Return [X, Y] of the center of cell containing provided text 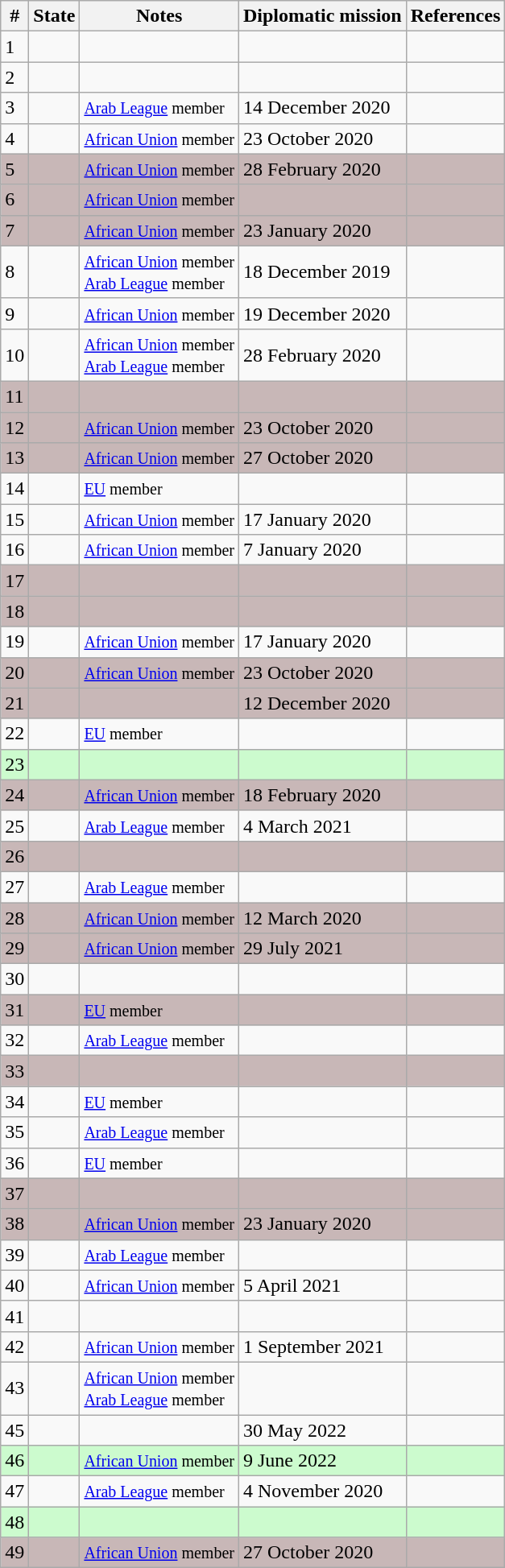
49 [14, 1553]
20 [14, 672]
1 September 2021 [322, 1347]
18 December 2019 [322, 272]
36 [14, 1163]
References [456, 16]
13 [14, 458]
45 [14, 1429]
15 [14, 519]
18 [14, 611]
26 [14, 856]
25 [14, 825]
33 [14, 1071]
5 April 2021 [322, 1285]
43 [14, 1388]
10 [14, 354]
29 July 2021 [322, 949]
30 [14, 979]
37 [14, 1194]
47 [14, 1491]
# [14, 16]
31 [14, 1010]
27 [14, 887]
30 May 2022 [322, 1429]
48 [14, 1522]
Diplomatic mission [322, 16]
12 December 2020 [322, 703]
22 [14, 734]
46 [14, 1461]
16 [14, 550]
1 [14, 47]
18 February 2020 [322, 795]
7 January 2020 [322, 550]
29 [14, 949]
42 [14, 1347]
Notes [159, 16]
24 [14, 795]
7 [14, 230]
12 [14, 428]
40 [14, 1285]
2 [14, 77]
32 [14, 1041]
41 [14, 1316]
17 [14, 581]
12 March 2020 [322, 917]
38 [14, 1224]
19 [14, 642]
6 [14, 200]
8 [14, 272]
14 December 2020 [322, 108]
35 [14, 1132]
5 [14, 169]
39 [14, 1255]
4 [14, 139]
3 [14, 108]
State [55, 16]
4 November 2020 [322, 1491]
23 [14, 764]
11 [14, 396]
34 [14, 1102]
21 [14, 703]
9 June 2022 [322, 1461]
19 December 2020 [322, 313]
4 March 2021 [322, 825]
14 [14, 489]
9 [14, 313]
28 [14, 917]
